From the cell containing the given text, extract its center point as [X, Y] coordinate. 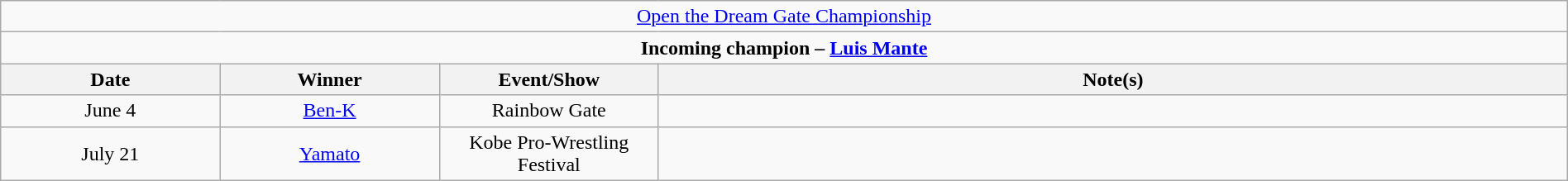
Date [111, 79]
Winner [329, 79]
Kobe Pro-Wrestling Festival [549, 154]
Open the Dream Gate Championship [784, 17]
Yamato [329, 154]
July 21 [111, 154]
Incoming champion – Luis Mante [784, 48]
Event/Show [549, 79]
Ben-K [329, 111]
June 4 [111, 111]
Rainbow Gate [549, 111]
Note(s) [1113, 79]
